Capture the cell that displays the provided text and extract its (X, Y) central coordinate. 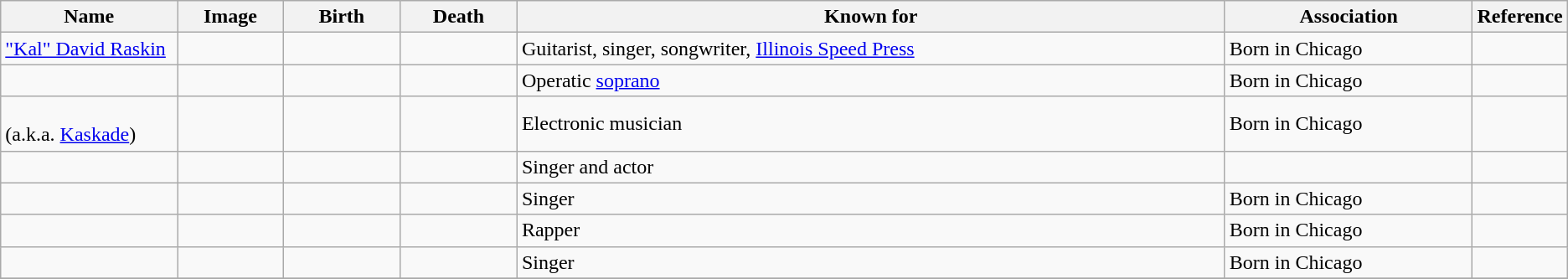
Rapper (871, 230)
Singer and actor (871, 167)
Name (89, 17)
Guitarist, singer, songwriter, Illinois Speed Press (871, 49)
Death (459, 17)
Electronic musician (871, 124)
"Kal" David Raskin (89, 49)
(a.k.a. Kaskade) (89, 124)
Association (1349, 17)
Image (230, 17)
Known for (871, 17)
Operatic soprano (871, 80)
Reference (1519, 17)
Birth (342, 17)
